From the cell containing the given text, extract its center point as (x, y) coordinate. 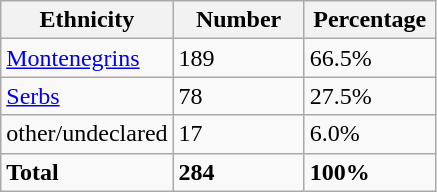
Number (238, 20)
Ethnicity (87, 20)
Percentage (370, 20)
78 (238, 96)
6.0% (370, 134)
284 (238, 172)
17 (238, 134)
Montenegrins (87, 58)
100% (370, 172)
189 (238, 58)
66.5% (370, 58)
Total (87, 172)
Serbs (87, 96)
27.5% (370, 96)
other/undeclared (87, 134)
